Scan for the cell matching the given text and deliver its (X, Y) coordinate at center. 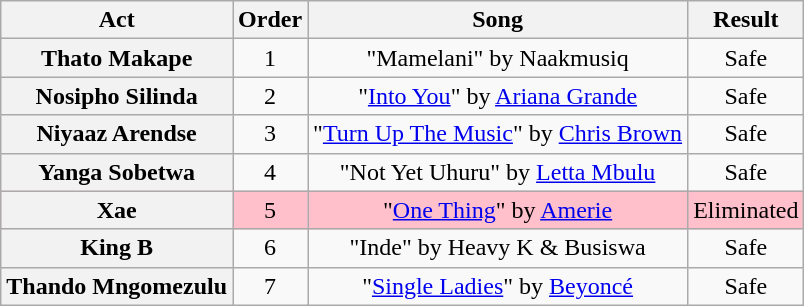
7 (270, 286)
5 (270, 210)
Yanga Sobetwa (117, 172)
"Turn Up The Music" by Chris Brown (498, 134)
Thando Mngomezulu (117, 286)
"Not Yet Uhuru" by Letta Mbulu (498, 172)
Niyaaz Arendse (117, 134)
"Mamelani" by Naakmusiq (498, 58)
Order (270, 20)
6 (270, 248)
"Inde" by Heavy K & Busiswa (498, 248)
"Single Ladies" by Beyoncé (498, 286)
Song (498, 20)
4 (270, 172)
1 (270, 58)
Eliminated (746, 210)
Xae (117, 210)
2 (270, 96)
Result (746, 20)
"One Thing" by Amerie (498, 210)
King B (117, 248)
3 (270, 134)
Act (117, 20)
"Into You" by Ariana Grande (498, 96)
Thato Makape (117, 58)
Nosipho Silinda (117, 96)
